Output the (X, Y) coordinate of the center of the cell containing the given text.  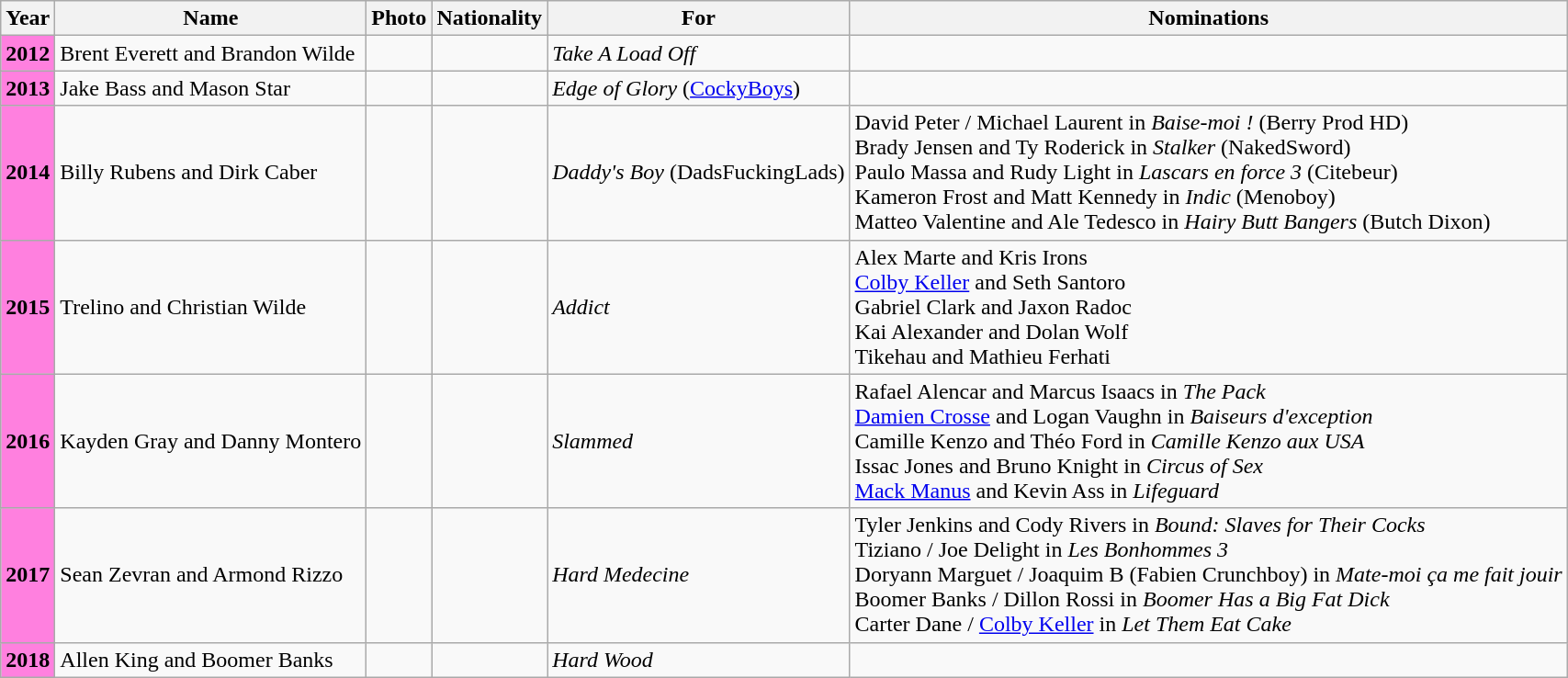
Daddy's Boy (DadsFuckingLads) (698, 173)
2012 (28, 53)
Name (211, 18)
2015 (28, 307)
Photo (399, 18)
Nominations (1209, 18)
Brent Everett and Brandon Wilde (211, 53)
Hard Medecine (698, 575)
Sean Zevran and Armond Rizzo (211, 575)
2016 (28, 441)
Trelino and Christian Wilde (211, 307)
Addict (698, 307)
Jake Bass and Mason Star (211, 88)
Hard Wood (698, 660)
Edge of Glory (CockyBoys) (698, 88)
Take A Load Off (698, 53)
Billy Rubens and Dirk Caber (211, 173)
Slammed (698, 441)
2013 (28, 88)
Nationality (490, 18)
For (698, 18)
Year (28, 18)
2017 (28, 575)
2014 (28, 173)
Alex Marte and Kris IronsColby Keller and Seth SantoroGabriel Clark and Jaxon RadocKai Alexander and Dolan WolfTikehau and Mathieu Ferhati (1209, 307)
2018 (28, 660)
Allen King and Boomer Banks (211, 660)
Kayden Gray and Danny Montero (211, 441)
